Detect which cell encompasses the target text, then output its [X, Y] center coordinate. 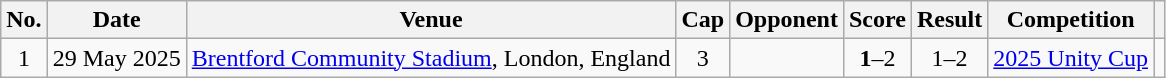
Cap [703, 20]
1 [24, 58]
29 May 2025 [116, 58]
Brentford Community Stadium, London, England [431, 58]
2025 Unity Cup [1071, 58]
3 [703, 58]
No. [24, 20]
Competition [1071, 20]
Opponent [787, 20]
Venue [431, 20]
Score [877, 20]
Result [949, 20]
Date [116, 20]
